Search for the cell housing the specified text and yield its [X, Y] center coordinate. 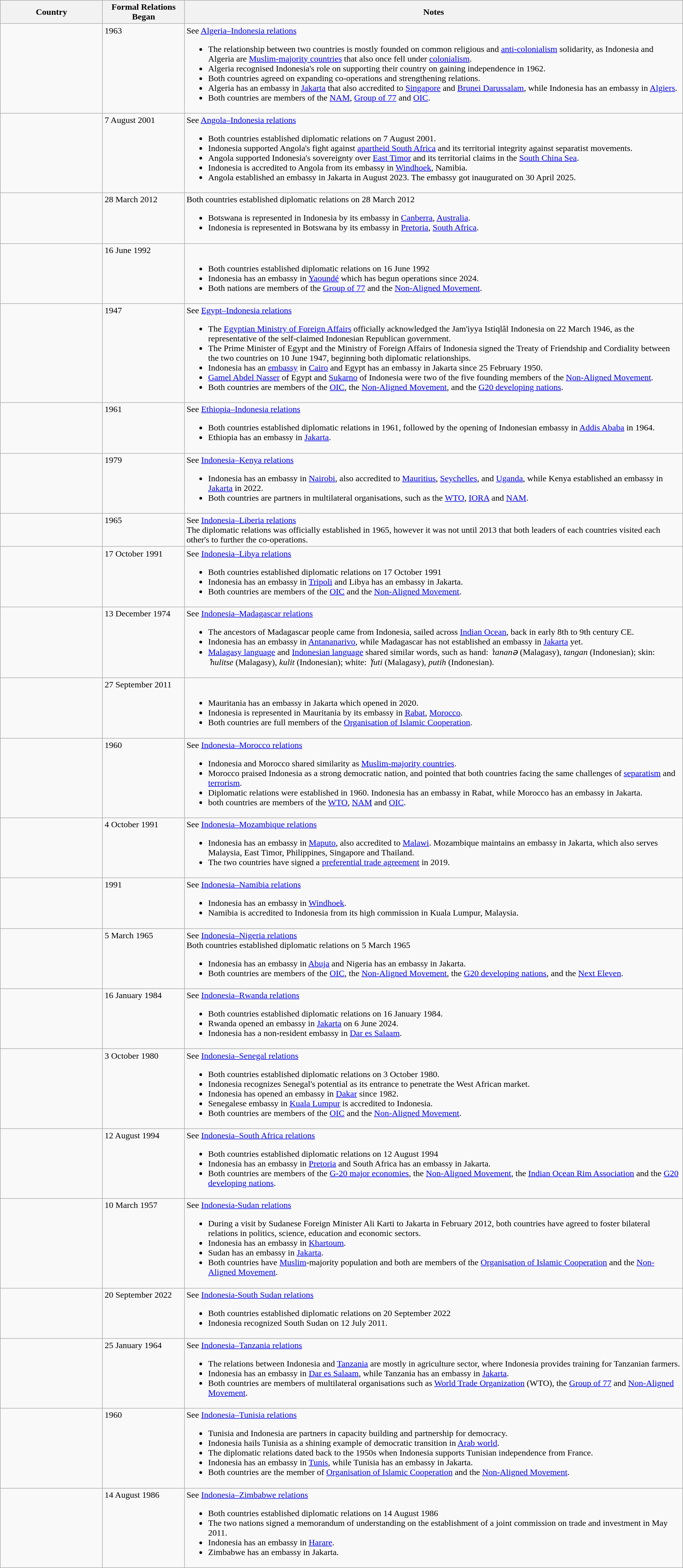
Country [52, 12]
1979 [143, 483]
1991 [143, 903]
16 January 1984 [143, 1019]
20 September 2022 [143, 1313]
1961 [143, 428]
13 December 1974 [143, 642]
1965 [143, 530]
1947 [143, 353]
12 August 1994 [143, 1164]
28 March 2012 [143, 218]
14 August 1986 [143, 1528]
25 January 1964 [143, 1373]
5 March 1965 [143, 959]
10 March 1957 [143, 1243]
16 June 1992 [143, 273]
7 August 2001 [143, 153]
Notes [434, 12]
4 October 1991 [143, 848]
1963 [143, 68]
Formal Relations Began [143, 12]
3 October 1980 [143, 1089]
17 October 1991 [143, 577]
27 September 2011 [143, 708]
